Identify which cell holds the provided text, then report its (X, Y) central coordinate. 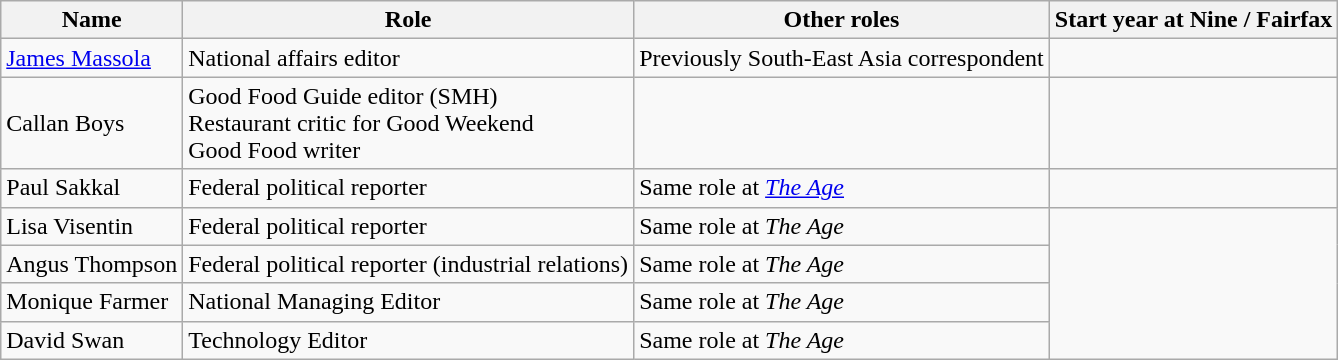
Other roles (842, 20)
Role (408, 20)
Federal political reporter (industrial relations) (408, 264)
James Massola (92, 58)
National Managing Editor (408, 302)
Good Food Guide editor (SMH)Restaurant critic for Good WeekendGood Food writer (408, 123)
National affairs editor (408, 58)
Technology Editor (408, 340)
Start year at Nine / Fairfax (1194, 20)
Name (92, 20)
David Swan (92, 340)
Angus Thompson (92, 264)
Paul Sakkal (92, 188)
Previously South-East Asia correspondent (842, 58)
Monique Farmer (92, 302)
Lisa Visentin (92, 226)
Callan Boys (92, 123)
